Return (X, Y) of the center of cell containing provided text 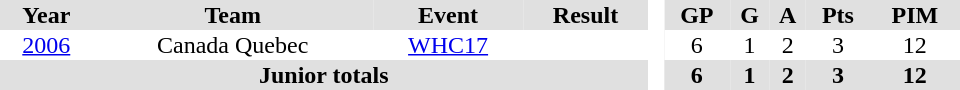
GP (697, 15)
Event (448, 15)
Year (46, 15)
Pts (838, 15)
WHC17 (448, 45)
A (788, 15)
Result (585, 15)
PIM (915, 15)
2006 (46, 45)
Team (233, 15)
Canada Quebec (233, 45)
G (750, 15)
Junior totals (324, 75)
